Detect which cell encompasses the target text, then output its (x, y) center coordinate. 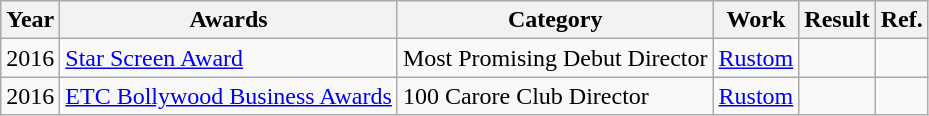
Most Promising Debut Director (555, 58)
Category (555, 20)
Work (756, 20)
100 Carore Club Director (555, 96)
Ref. (902, 20)
Awards (229, 20)
Star Screen Award (229, 58)
Year (30, 20)
Result (837, 20)
ETC Bollywood Business Awards (229, 96)
